Extract the (x, y) coordinate from the center of the cell holding the provided text.  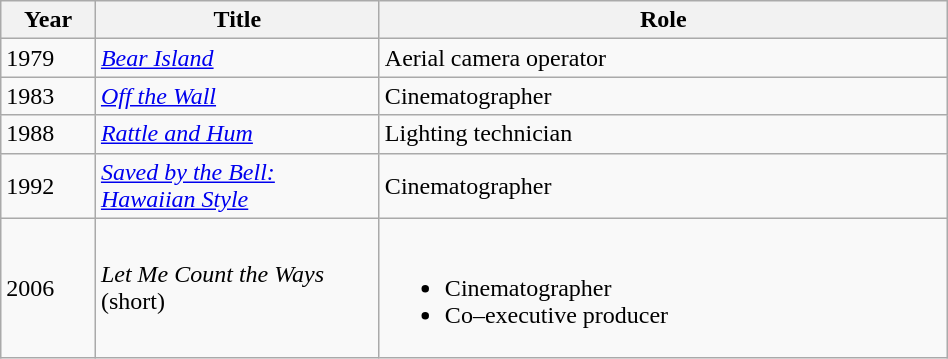
Let Me Count the Ways (short) (237, 288)
CinematographerCo–executive producer (663, 288)
1992 (48, 186)
1988 (48, 134)
Role (663, 20)
Aerial camera operator (663, 58)
1983 (48, 96)
Bear Island (237, 58)
1979 (48, 58)
Saved by the Bell: Hawaiian Style (237, 186)
Year (48, 20)
Rattle and Hum (237, 134)
Title (237, 20)
Lighting technician (663, 134)
Off the Wall (237, 96)
2006 (48, 288)
